Determine the (X, Y) coordinate at the center of the cell enclosing the given text.  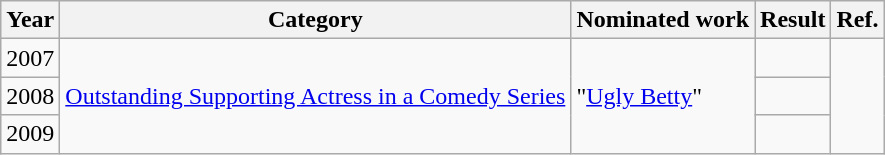
Result (793, 20)
Outstanding Supporting Actress in a Comedy Series (316, 96)
Category (316, 20)
2007 (30, 58)
Year (30, 20)
Ref. (858, 20)
Nominated work (663, 20)
2008 (30, 96)
2009 (30, 134)
"Ugly Betty" (663, 96)
